For the text-containing cell, return its midpoint in [x, y] coordinate format. 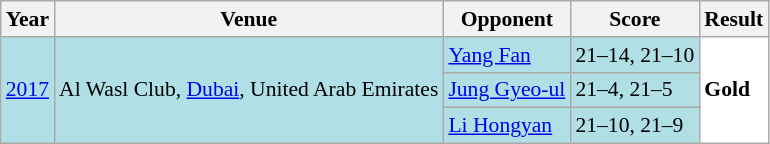
Year [28, 19]
21–4, 21–5 [634, 90]
Opponent [506, 19]
21–10, 21–9 [634, 126]
21–14, 21–10 [634, 55]
2017 [28, 90]
Jung Gyeo-ul [506, 90]
Yang Fan [506, 55]
Li Hongyan [506, 126]
Score [634, 19]
Venue [248, 19]
Result [734, 19]
Gold [734, 90]
Al Wasl Club, Dubai, United Arab Emirates [248, 90]
